Find where the given text appears and provide that cell's center as (X, Y) coordinate. 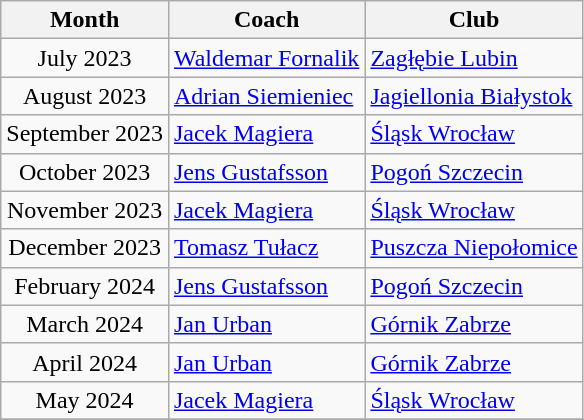
September 2023 (85, 134)
March 2024 (85, 324)
Club (474, 20)
Tomasz Tułacz (266, 248)
Puszcza Niepołomice (474, 248)
Zagłębie Lubin (474, 58)
Adrian Siemieniec (266, 96)
November 2023 (85, 210)
Coach (266, 20)
October 2023 (85, 172)
Waldemar Fornalik (266, 58)
December 2023 (85, 248)
July 2023 (85, 58)
Month (85, 20)
May 2024 (85, 400)
Jagiellonia Białystok (474, 96)
August 2023 (85, 96)
February 2024 (85, 286)
April 2024 (85, 362)
